Provide the (x, y) coordinate of the cell's center where the given text is located.  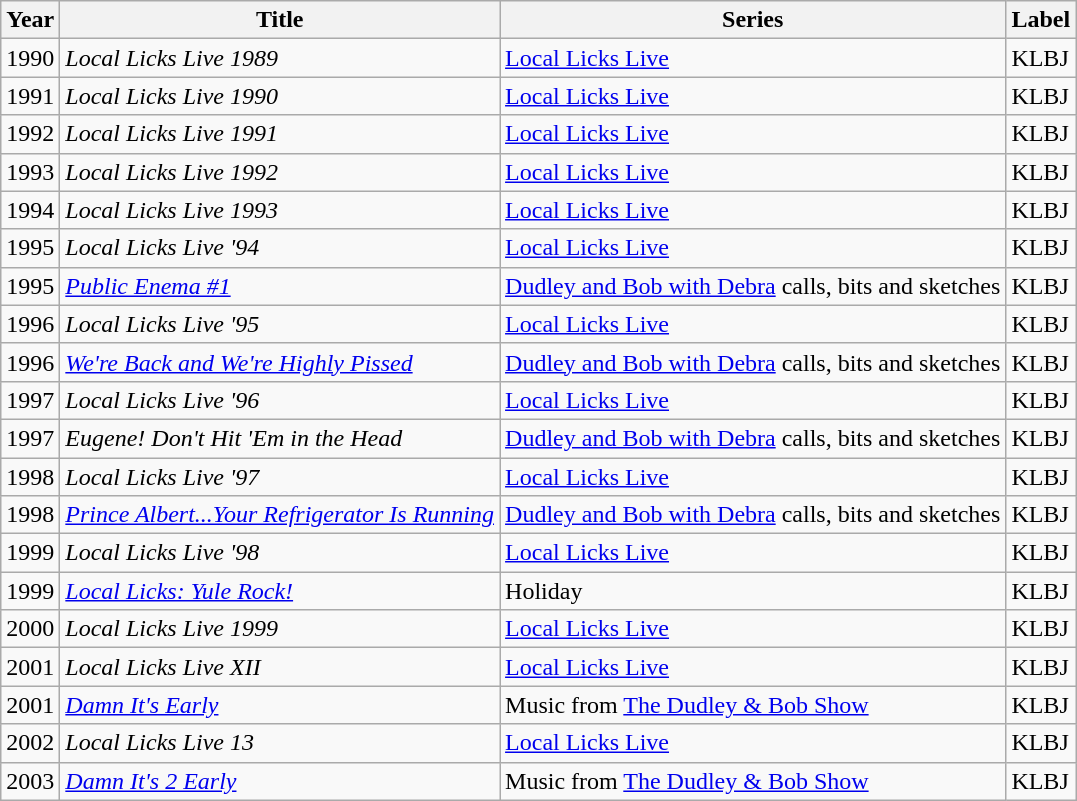
Local Licks Live 1993 (280, 210)
Holiday (753, 591)
2003 (30, 781)
Local Licks Live 1990 (280, 96)
Local Licks Live 13 (280, 743)
Prince Albert...Your Refrigerator Is Running (280, 515)
We're Back and We're Highly Pissed (280, 362)
Public Enema #1 (280, 286)
Local Licks Live '96 (280, 400)
Year (30, 20)
Local Licks Live '97 (280, 477)
1992 (30, 134)
Eugene! Don't Hit 'Em in the Head (280, 438)
Local Licks: Yule Rock! (280, 591)
Local Licks Live 1991 (280, 134)
Series (753, 20)
Label (1041, 20)
Damn It's Early (280, 705)
2000 (30, 629)
Local Licks Live '95 (280, 324)
Damn It's 2 Early (280, 781)
Local Licks Live '98 (280, 553)
Local Licks Live XII (280, 667)
1993 (30, 172)
1990 (30, 58)
Local Licks Live '94 (280, 248)
Title (280, 20)
Local Licks Live 1989 (280, 58)
Local Licks Live 1992 (280, 172)
Local Licks Live 1999 (280, 629)
2002 (30, 743)
1991 (30, 96)
1994 (30, 210)
